Capture the cell that displays the provided text and extract its [x, y] central coordinate. 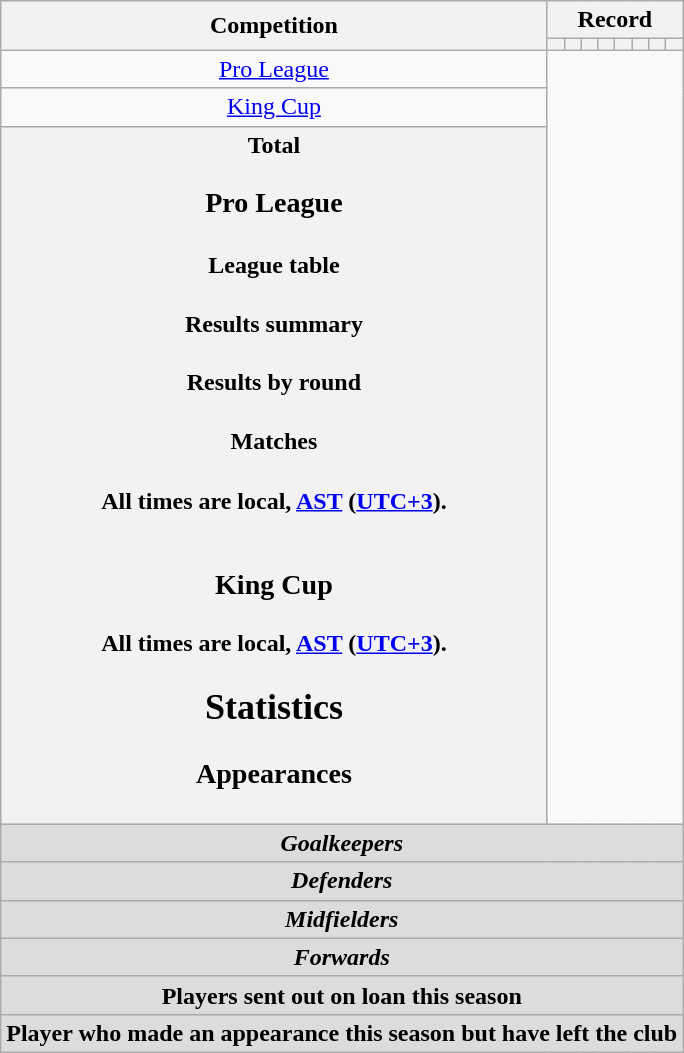
Defenders [342, 881]
Record [615, 20]
Goalkeepers [342, 843]
Player who made an appearance this season but have left the club [342, 1033]
King Cup [274, 107]
Players sent out on loan this season [342, 995]
Forwards [342, 957]
Competition [274, 26]
Midfielders [342, 919]
Pro League [274, 69]
